Determine the [x, y] coordinate at the center of the cell enclosing the given text.  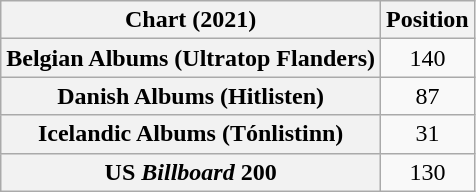
Belgian Albums (Ultratop Flanders) [191, 58]
US Billboard 200 [191, 172]
130 [428, 172]
140 [428, 58]
Position [428, 20]
31 [428, 134]
Chart (2021) [191, 20]
Danish Albums (Hitlisten) [191, 96]
87 [428, 96]
Icelandic Albums (Tónlistinn) [191, 134]
